Return [X, Y] of the center of cell containing provided text 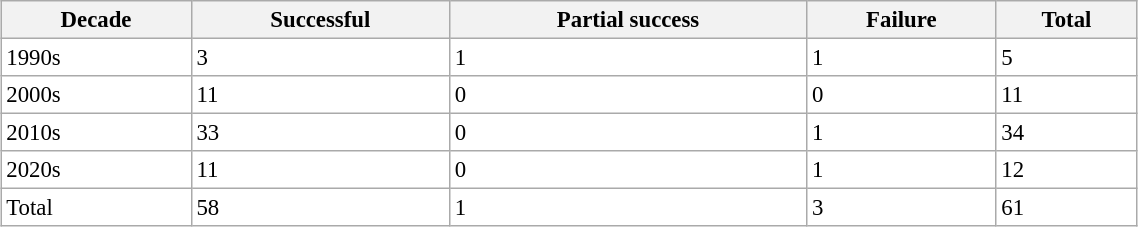
Failure [902, 20]
12 [1066, 170]
Decade [96, 20]
5 [1066, 58]
33 [320, 133]
58 [320, 208]
34 [1066, 133]
1990s [96, 58]
Partial success [628, 20]
61 [1066, 208]
2020s [96, 170]
2010s [96, 133]
Successful [320, 20]
2000s [96, 95]
